Search for the cell housing the specified text and yield its (X, Y) center coordinate. 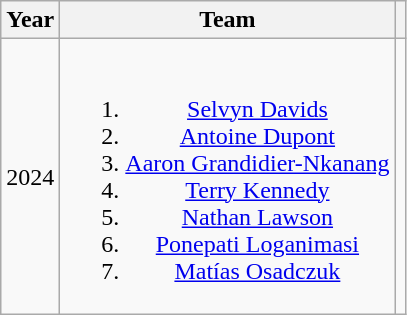
Team (228, 20)
2024 (30, 176)
Selvyn Davids Antoine Dupont Aaron Grandidier-Nkanang Terry Kennedy Nathan Lawson Ponepati Loganimasi Matías Osadczuk (228, 176)
Year (30, 20)
